Search for the cell housing the specified text and yield its (X, Y) center coordinate. 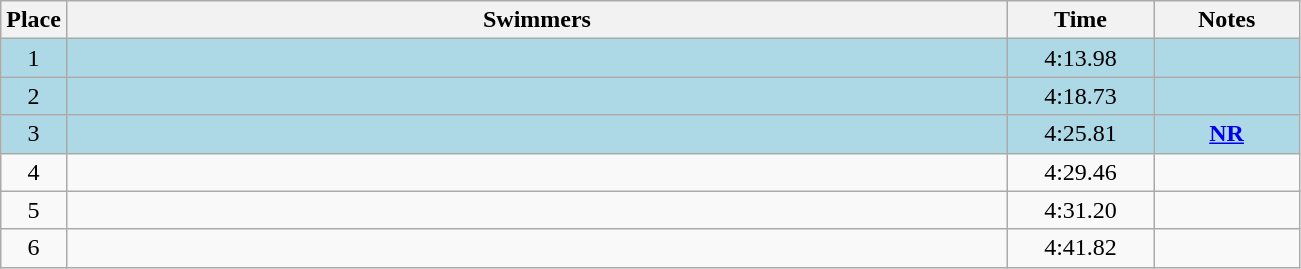
4:29.46 (1081, 172)
3 (34, 134)
Time (1081, 20)
Notes (1227, 20)
4 (34, 172)
4:41.82 (1081, 248)
Place (34, 20)
NR (1227, 134)
4:31.20 (1081, 210)
4:18.73 (1081, 96)
4:13.98 (1081, 58)
Swimmers (536, 20)
2 (34, 96)
5 (34, 210)
6 (34, 248)
4:25.81 (1081, 134)
1 (34, 58)
